Return the [x, y] coordinate for the center point of the cell that contains the specified text.  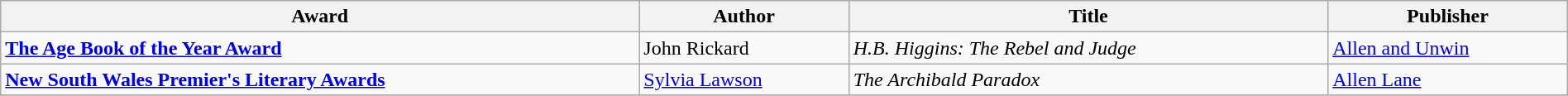
Author [744, 17]
The Age Book of the Year Award [320, 48]
New South Wales Premier's Literary Awards [320, 79]
Allen Lane [1448, 79]
H.B. Higgins: The Rebel and Judge [1088, 48]
Publisher [1448, 17]
Title [1088, 17]
The Archibald Paradox [1088, 79]
John Rickard [744, 48]
Sylvia Lawson [744, 79]
Award [320, 17]
Allen and Unwin [1448, 48]
